Extract the (x, y) coordinate from the center of the cell holding the provided text.  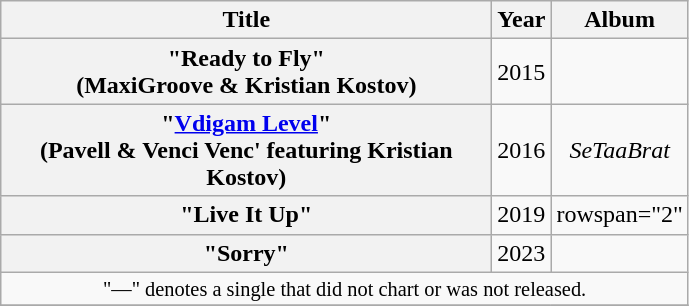
"Sorry" (246, 253)
"Ready to Fly"(MaxiGroove & Kristian Kostov) (246, 72)
2019 (522, 215)
rowspan="2" (620, 215)
2016 (522, 150)
SeTaaBrat (620, 150)
Album (620, 20)
2023 (522, 253)
2015 (522, 72)
"Vdigam Level"(Pavell & Venci Venc' featuring Kristian Kostov) (246, 150)
"Live It Up" (246, 215)
"—" denotes a single that did not chart or was not released. (345, 289)
Title (246, 20)
Year (522, 20)
